Find where the given text appears and provide that cell's center as (x, y) coordinate. 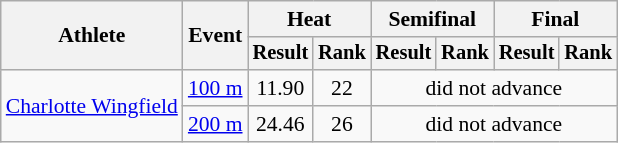
Athlete (92, 36)
Semifinal (432, 19)
100 m (216, 88)
Final (556, 19)
24.46 (281, 124)
11.90 (281, 88)
26 (342, 124)
Heat (310, 19)
Event (216, 36)
22 (342, 88)
200 m (216, 124)
Charlotte Wingfield (92, 106)
